Pinpoint the cell where the given text exists, returning its (X, Y) midpoint coordinate. 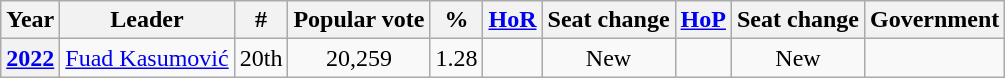
Year (30, 20)
HoR (512, 20)
Fuad Kasumović (147, 58)
% (456, 20)
Popular vote (359, 20)
20,259 (359, 58)
Government (935, 20)
20th (261, 58)
# (261, 20)
2022 (30, 58)
1.28 (456, 58)
Leader (147, 20)
HoP (703, 20)
